Return the [x, y] coordinate for the center point of the cell that contains the specified text.  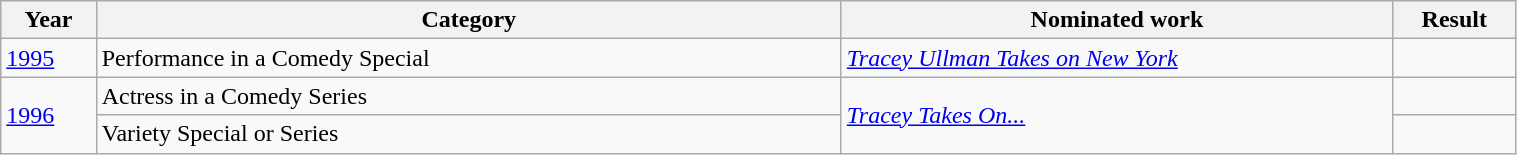
Tracey Takes On... [1116, 115]
1995 [48, 58]
Variety Special or Series [468, 134]
Result [1455, 20]
1996 [48, 115]
Performance in a Comedy Special [468, 58]
Category [468, 20]
Year [48, 20]
Actress in a Comedy Series [468, 96]
Tracey Ullman Takes on New York [1116, 58]
Nominated work [1116, 20]
